Scan for the cell matching the given text and deliver its [x, y] coordinate at center. 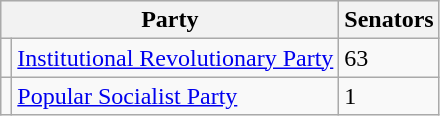
Popular Socialist Party [176, 96]
Party [170, 20]
63 [389, 58]
1 [389, 96]
Senators [389, 20]
Institutional Revolutionary Party [176, 58]
